From the cell containing the given text, extract its center point as (X, Y) coordinate. 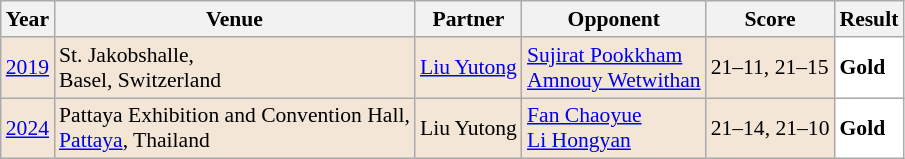
Opponent (614, 19)
Sujirat Pookkham Amnouy Wetwithan (614, 68)
Partner (468, 19)
21–14, 21–10 (770, 128)
Pattaya Exhibition and Convention Hall,Pattaya, Thailand (234, 128)
Fan Chaoyue Li Hongyan (614, 128)
2019 (28, 68)
Venue (234, 19)
Year (28, 19)
2024 (28, 128)
21–11, 21–15 (770, 68)
St. Jakobshalle,Basel, Switzerland (234, 68)
Result (868, 19)
Score (770, 19)
